Capture the cell that displays the provided text and extract its [x, y] central coordinate. 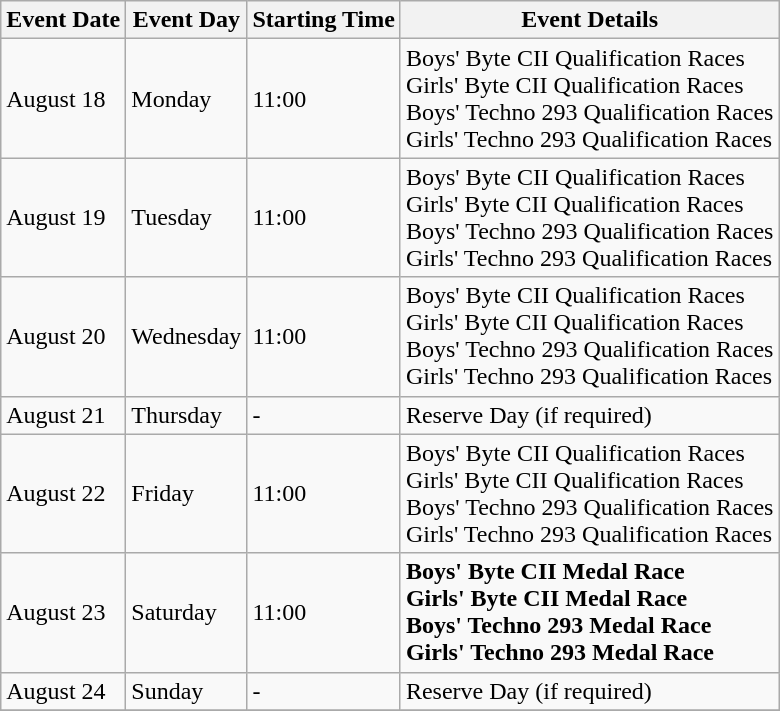
Boys' Byte CII Medal RaceGirls' Byte CII Medal RaceBoys' Techno 293 Medal RaceGirls' Techno 293 Medal Race [590, 612]
August 22 [64, 494]
Event Day [186, 20]
Wednesday [186, 336]
Tuesday [186, 218]
Starting Time [324, 20]
Event Details [590, 20]
August 24 [64, 691]
August 21 [64, 415]
August 23 [64, 612]
Sunday [186, 691]
Monday [186, 98]
Thursday [186, 415]
August 18 [64, 98]
Saturday [186, 612]
August 20 [64, 336]
August 19 [64, 218]
Event Date [64, 20]
Friday [186, 494]
